Locate the cell with the specified text and output its (X, Y) center coordinate. 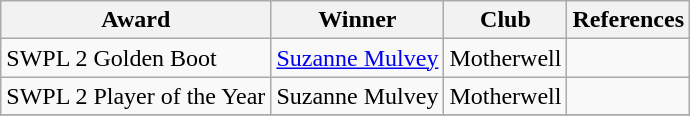
SWPL 2 Player of the Year (136, 96)
Club (506, 20)
Winner (358, 20)
References (628, 20)
Award (136, 20)
SWPL 2 Golden Boot (136, 58)
